Provide the [X, Y] coordinate of the cell's center where the given text is located.  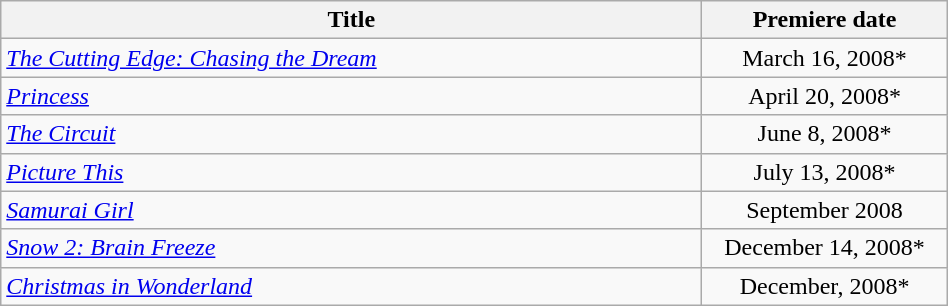
Premiere date [824, 20]
April 20, 2008* [824, 96]
July 13, 2008* [824, 172]
June 8, 2008* [824, 134]
Princess [352, 96]
December 14, 2008* [824, 248]
Title [352, 20]
The Circuit [352, 134]
Snow 2: Brain Freeze [352, 248]
December, 2008* [824, 286]
Picture This [352, 172]
March 16, 2008* [824, 58]
Christmas in Wonderland [352, 286]
Samurai Girl [352, 210]
The Cutting Edge: Chasing the Dream [352, 58]
September 2008 [824, 210]
